Capture the cell that displays the provided text and extract its (X, Y) central coordinate. 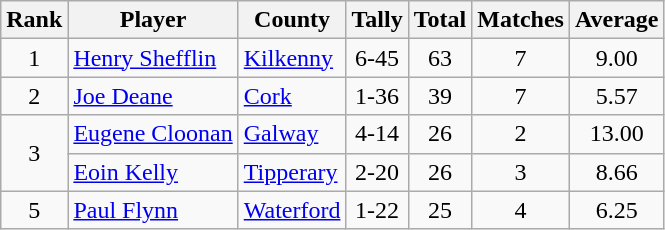
Waterford (292, 210)
6.25 (616, 210)
2-20 (377, 172)
4 (521, 210)
Rank (34, 20)
63 (440, 58)
Henry Shefflin (153, 58)
9.00 (616, 58)
8.66 (616, 172)
39 (440, 96)
Player (153, 20)
1-22 (377, 210)
Tally (377, 20)
4-14 (377, 134)
Joe Deane (153, 96)
Galway (292, 134)
1-36 (377, 96)
Total (440, 20)
6-45 (377, 58)
Cork (292, 96)
Tipperary (292, 172)
Paul Flynn (153, 210)
Eoin Kelly (153, 172)
Average (616, 20)
13.00 (616, 134)
Kilkenny (292, 58)
5 (34, 210)
Matches (521, 20)
5.57 (616, 96)
Eugene Cloonan (153, 134)
25 (440, 210)
1 (34, 58)
County (292, 20)
